Capture the cell that displays the provided text and extract its [X, Y] central coordinate. 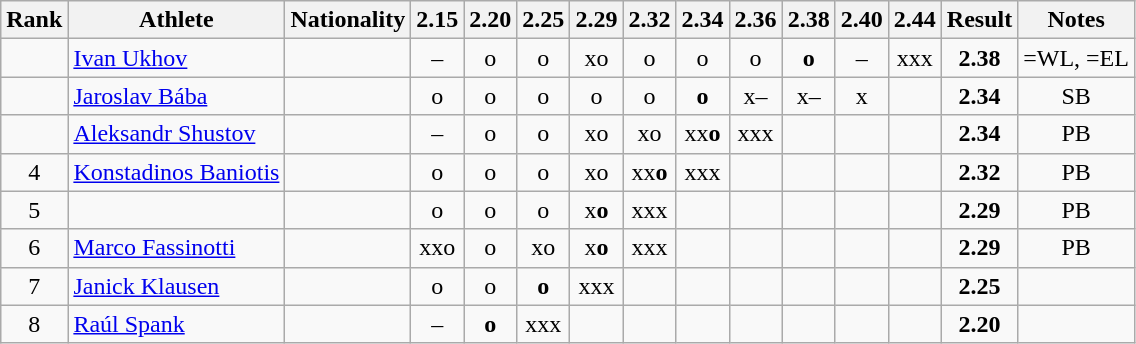
Rank [34, 20]
2.15 [438, 20]
7 [34, 286]
6 [34, 248]
Jaroslav Bába [176, 96]
Janick Klausen [176, 286]
Marco Fassinotti [176, 248]
x [862, 96]
2.44 [914, 20]
=WL, =EL [1076, 58]
5 [34, 210]
Aleksandr Shustov [176, 134]
Ivan Ukhov [176, 58]
SB [1076, 96]
Athlete [176, 20]
2.40 [862, 20]
8 [34, 324]
Raúl Spank [176, 324]
4 [34, 172]
2.36 [756, 20]
Result [979, 20]
Konstadinos Baniotis [176, 172]
Notes [1076, 20]
Nationality [348, 20]
